For the text-containing cell, return its midpoint in [x, y] coordinate format. 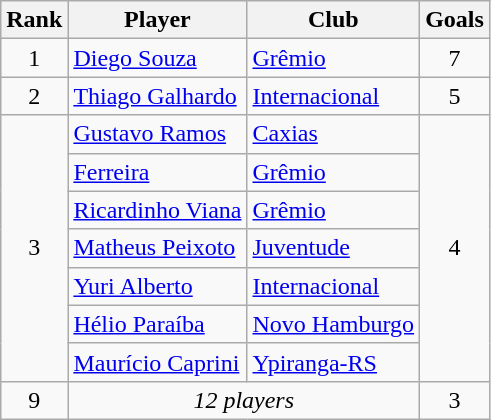
9 [34, 400]
7 [455, 58]
Player [158, 20]
Ricardinho Viana [158, 210]
Hélio Paraíba [158, 324]
1 [34, 58]
Caxias [334, 134]
Gustavo Ramos [158, 134]
Ferreira [158, 172]
4 [455, 248]
Matheus Peixoto [158, 248]
2 [34, 96]
Club [334, 20]
Yuri Alberto [158, 286]
Maurício Caprini [158, 362]
Novo Hamburgo [334, 324]
12 players [244, 400]
Diego Souza [158, 58]
Goals [455, 20]
Ypiranga-RS [334, 362]
Thiago Galhardo [158, 96]
5 [455, 96]
Rank [34, 20]
Juventude [334, 248]
